Output the [x, y] coordinate of the center of the cell containing the given text.  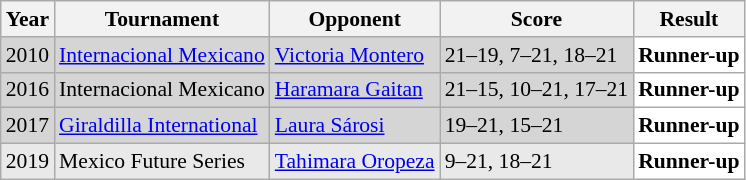
Year [28, 19]
2010 [28, 55]
21–15, 10–21, 17–21 [537, 90]
9–21, 18–21 [537, 162]
2016 [28, 90]
21–19, 7–21, 18–21 [537, 55]
19–21, 15–21 [537, 126]
2019 [28, 162]
Giraldilla International [162, 126]
Victoria Montero [355, 55]
2017 [28, 126]
Opponent [355, 19]
Mexico Future Series [162, 162]
Haramara Gaitan [355, 90]
Laura Sárosi [355, 126]
Score [537, 19]
Tahimara Oropeza [355, 162]
Result [688, 19]
Tournament [162, 19]
